Extract the (x, y) coordinate from the center of the cell holding the provided text.  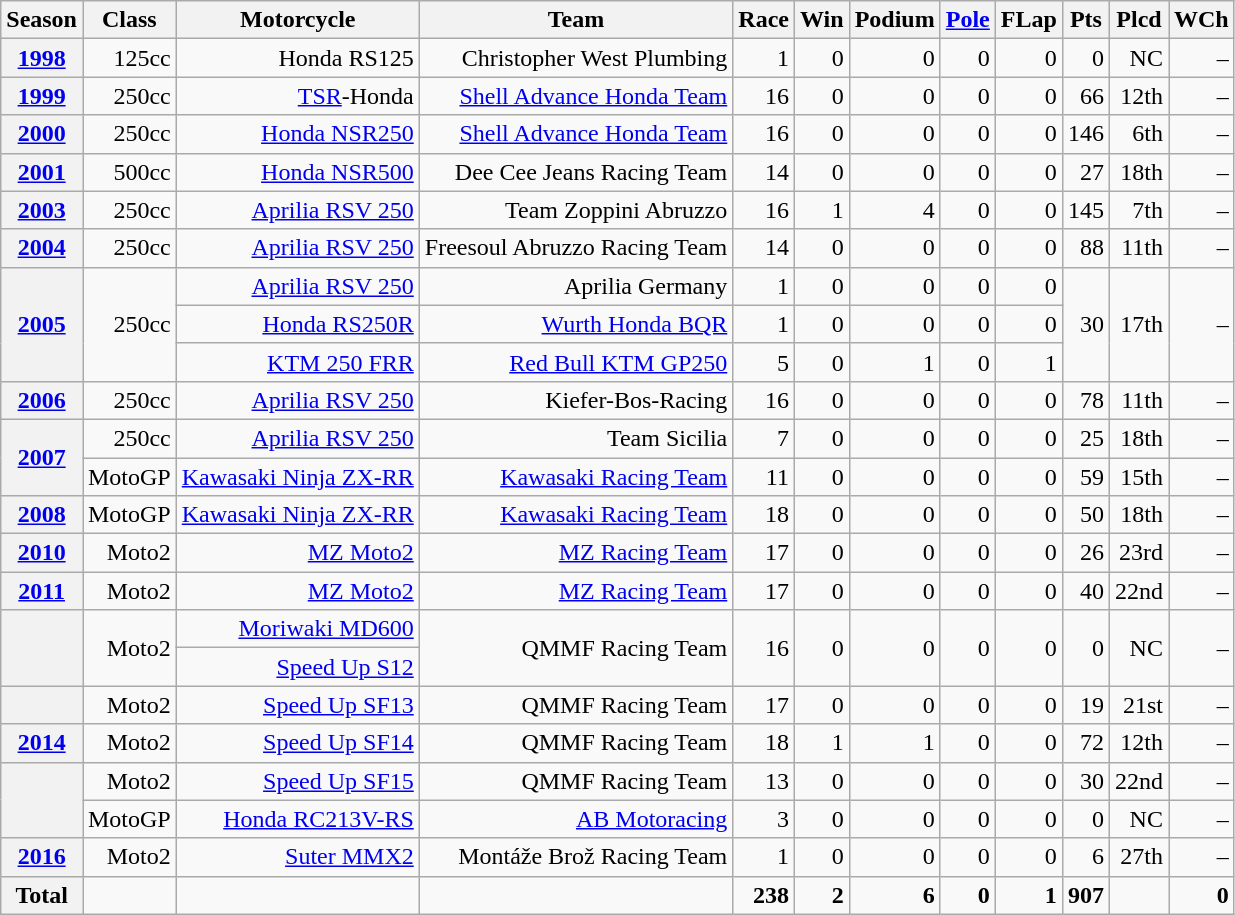
3 (764, 819)
13 (764, 781)
Total (42, 895)
Christopher West Plumbing (576, 58)
40 (1086, 591)
2007 (42, 457)
27th (1138, 857)
Team Sicilia (576, 438)
Speed Up SF14 (298, 743)
19 (1086, 705)
7th (1138, 210)
Podium (894, 20)
23rd (1138, 553)
Dee Cee Jeans Racing Team (576, 172)
4 (894, 210)
KTM 250 FRR (298, 362)
88 (1086, 248)
Team Zoppini Abruzzo (576, 210)
1999 (42, 96)
Red Bull KTM GP250 (576, 362)
Aprilia Germany (576, 286)
66 (1086, 96)
27 (1086, 172)
Honda RS125 (298, 58)
26 (1086, 553)
Class (129, 20)
WCh (1201, 20)
Season (42, 20)
Win (822, 20)
2014 (42, 743)
2010 (42, 553)
6th (1138, 134)
Honda RC213V-RS (298, 819)
238 (764, 895)
AB Motoracing (576, 819)
2016 (42, 857)
2008 (42, 515)
125cc (129, 58)
2003 (42, 210)
50 (1086, 515)
146 (1086, 134)
Plcd (1138, 20)
2001 (42, 172)
21st (1138, 705)
145 (1086, 210)
Speed Up SF15 (298, 781)
59 (1086, 477)
2000 (42, 134)
Motorcycle (298, 20)
1998 (42, 58)
2 (822, 895)
72 (1086, 743)
Kiefer-Bos-Racing (576, 400)
Honda NSR250 (298, 134)
FLap (1028, 20)
Freesoul Abruzzo Racing Team (576, 248)
Speed Up SF13 (298, 705)
5 (764, 362)
Speed Up S12 (298, 667)
25 (1086, 438)
7 (764, 438)
Montáže Brož Racing Team (576, 857)
Honda NSR500 (298, 172)
15th (1138, 477)
Pts (1086, 20)
Team (576, 20)
Wurth Honda BQR (576, 324)
Race (764, 20)
11 (764, 477)
Moriwaki MD600 (298, 629)
2006 (42, 400)
907 (1086, 895)
2004 (42, 248)
Honda RS250R (298, 324)
2005 (42, 324)
17th (1138, 324)
TSR-Honda (298, 96)
500cc (129, 172)
2011 (42, 591)
78 (1086, 400)
Suter MMX2 (298, 857)
Pole (968, 20)
